Identify which cell holds the provided text, then report its [x, y] central coordinate. 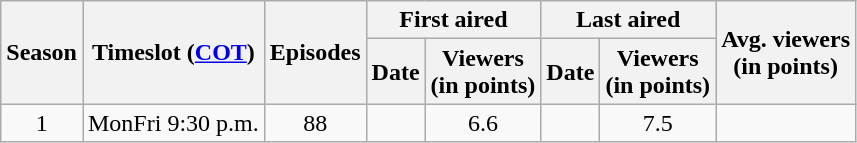
First aired [454, 20]
1 [42, 123]
Episodes [315, 52]
88 [315, 123]
Avg. viewers(in points) [786, 52]
MonFri 9:30 p.m. [173, 123]
6.6 [483, 123]
7.5 [658, 123]
Season [42, 52]
Last aired [628, 20]
Timeslot (COT) [173, 52]
